Find where the given text appears and provide that cell's center as (x, y) coordinate. 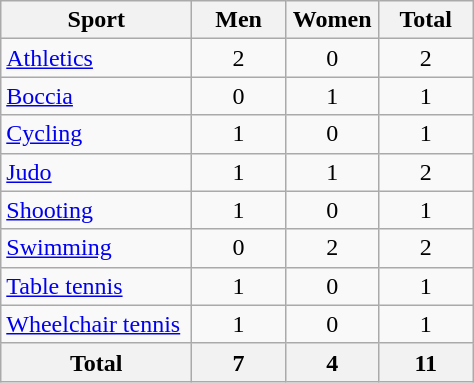
4 (332, 362)
Table tennis (96, 286)
Wheelchair tennis (96, 324)
Women (332, 20)
Swimming (96, 248)
Shooting (96, 210)
Athletics (96, 58)
Sport (96, 20)
Cycling (96, 134)
11 (426, 362)
Boccia (96, 96)
Judo (96, 172)
Men (239, 20)
7 (239, 362)
